Locate the cell with the specified text and output its [x, y] center coordinate. 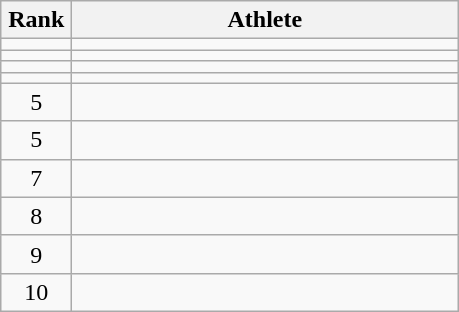
Rank [36, 20]
7 [36, 178]
Athlete [265, 20]
8 [36, 216]
9 [36, 254]
10 [36, 292]
